Locate the cell with the specified text and output its [x, y] center coordinate. 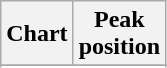
Chart [37, 34]
Peakposition [119, 34]
